Determine the [x, y] coordinate at the center of the cell enclosing the given text.  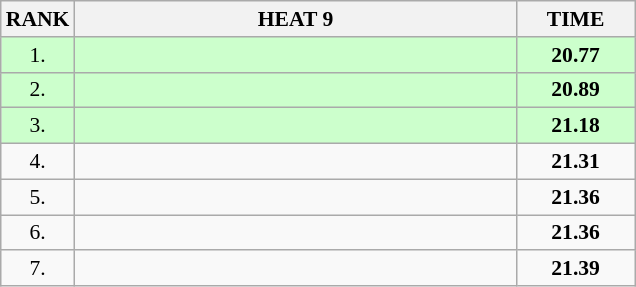
1. [38, 55]
TIME [576, 19]
21.18 [576, 126]
5. [38, 197]
6. [38, 233]
RANK [38, 19]
20.77 [576, 55]
21.39 [576, 269]
7. [38, 269]
4. [38, 162]
HEAT 9 [295, 19]
3. [38, 126]
21.31 [576, 162]
20.89 [576, 90]
2. [38, 90]
